Locate the cell with the specified text and output its [x, y] center coordinate. 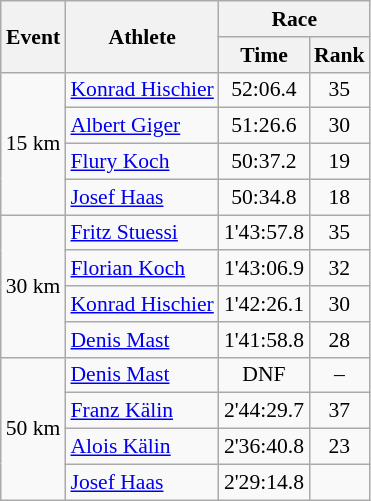
2'29:14.8 [264, 482]
– [340, 375]
15 km [34, 143]
DNF [264, 375]
Alois Kälin [142, 447]
Time [264, 55]
Albert Giger [142, 126]
Rank [340, 55]
2'44:29.7 [264, 411]
50:34.8 [264, 197]
51:26.6 [264, 126]
50 km [34, 428]
Florian Koch [142, 269]
1'42:26.1 [264, 304]
Event [34, 36]
Fritz Stuessi [142, 233]
1'43:06.9 [264, 269]
Flury Koch [142, 162]
Athlete [142, 36]
28 [340, 340]
23 [340, 447]
18 [340, 197]
37 [340, 411]
52:06.4 [264, 90]
1'41:58.8 [264, 340]
50:37.2 [264, 162]
Race [294, 19]
1'43:57.8 [264, 233]
19 [340, 162]
30 km [34, 286]
32 [340, 269]
2'36:40.8 [264, 447]
Franz Kälin [142, 411]
